Find where the given text appears and provide that cell's center as [x, y] coordinate. 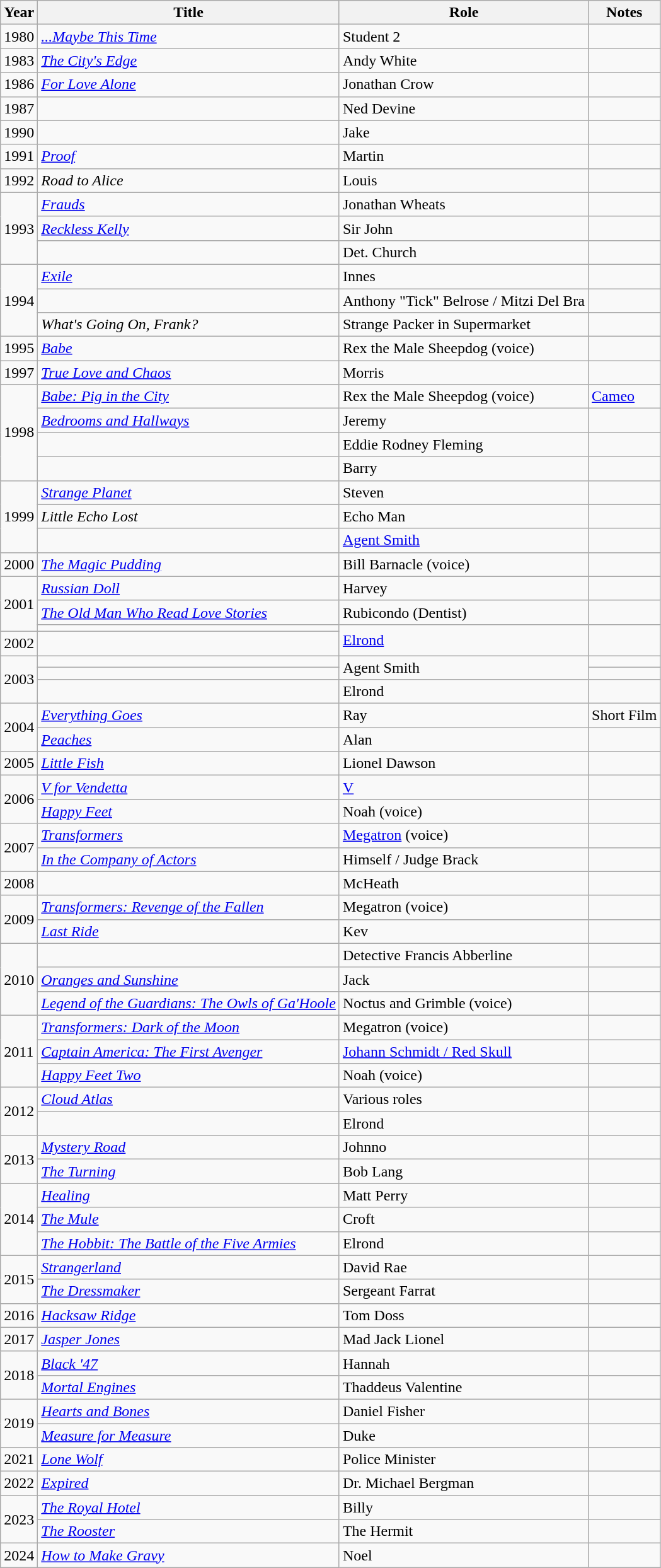
Lone Wolf [189, 1460]
2016 [19, 1315]
2004 [19, 728]
2000 [19, 564]
Louis [464, 180]
Billy [464, 1507]
Various roles [464, 1100]
Happy Feet Two [189, 1076]
Tom Doss [464, 1315]
Strange Planet [189, 492]
Sir John [464, 228]
Det. Church [464, 252]
Student 2 [464, 37]
2021 [19, 1460]
Jonathan Wheats [464, 204]
Matt Perry [464, 1195]
1980 [19, 37]
Ned Devine [464, 108]
1983 [19, 61]
Ray [464, 716]
2003 [19, 680]
David Rae [464, 1267]
2008 [19, 883]
Year [19, 13]
Oranges and Sunshine [189, 979]
Cameo [624, 397]
Kev [464, 931]
Exile [189, 276]
How to Make Gravy [189, 1555]
Daniel Fisher [464, 1411]
Himself / Judge Brack [464, 859]
Jonathan Crow [464, 84]
2002 [19, 643]
Frauds [189, 204]
Duke [464, 1436]
Road to Alice [189, 180]
2019 [19, 1423]
Morris [464, 373]
Last Ride [189, 931]
2017 [19, 1339]
Transformers [189, 835]
Martin [464, 156]
The Mule [189, 1219]
Harvey [464, 588]
...Maybe This Time [189, 37]
Notes [624, 13]
The Royal Hotel [189, 1507]
1987 [19, 108]
1990 [19, 132]
2011 [19, 1051]
2001 [19, 604]
Detective Francis Abberline [464, 955]
Mad Jack Lionel [464, 1339]
Transformers: Dark of the Moon [189, 1027]
Noel [464, 1555]
Hacksaw Ridge [189, 1315]
Everything Goes [189, 716]
Babe [189, 349]
Short Film [624, 716]
Little Echo Lost [189, 516]
2005 [19, 764]
Mystery Road [189, 1147]
Dr. Michael Bergman [464, 1484]
Lionel Dawson [464, 764]
2022 [19, 1484]
Bill Barnacle (voice) [464, 564]
1991 [19, 156]
2023 [19, 1519]
Babe: Pig in the City [189, 397]
1986 [19, 84]
1993 [19, 228]
Expired [189, 1484]
2006 [19, 799]
The Turning [189, 1171]
Johnno [464, 1147]
The Old Man Who Read Love Stories [189, 612]
Noctus and Grimble (voice) [464, 1003]
Johann Schmidt / Red Skull [464, 1051]
Hannah [464, 1363]
Innes [464, 276]
2012 [19, 1112]
McHeath [464, 883]
Jeremy [464, 421]
Measure for Measure [189, 1436]
Peaches [189, 740]
Jake [464, 132]
The Magic Pudding [189, 564]
Andy White [464, 61]
Legend of the Guardians: The Owls of Ga'Hoole [189, 1003]
The Rooster [189, 1531]
Eddie Rodney Fleming [464, 444]
Jasper Jones [189, 1339]
1992 [19, 180]
2009 [19, 919]
1999 [19, 516]
In the Company of Actors [189, 859]
Happy Feet [189, 811]
2024 [19, 1555]
The Hermit [464, 1531]
Title [189, 13]
2010 [19, 979]
Thaddeus Valentine [464, 1387]
Russian Doll [189, 588]
Role [464, 13]
Steven [464, 492]
Strange Packer in Supermarket [464, 325]
Bedrooms and Hallways [189, 421]
2014 [19, 1219]
For Love Alone [189, 84]
True Love and Chaos [189, 373]
The City's Edge [189, 61]
2015 [19, 1279]
Rubicondo (Dentist) [464, 612]
Jack [464, 979]
Barry [464, 468]
Reckless Kelly [189, 228]
Strangerland [189, 1267]
Healing [189, 1195]
The Hobbit: The Battle of the Five Armies [189, 1243]
V [464, 787]
Little Fish [189, 764]
Proof [189, 156]
1997 [19, 373]
Croft [464, 1219]
2013 [19, 1159]
2007 [19, 847]
The Dressmaker [189, 1291]
Police Minister [464, 1460]
Anthony "Tick" Belrose / Mitzi Del Bra [464, 301]
What's Going On, Frank? [189, 325]
1998 [19, 433]
Mortal Engines [189, 1387]
V for Vendetta [189, 787]
Sergeant Farrat [464, 1291]
1995 [19, 349]
Captain America: The First Avenger [189, 1051]
Black '47 [189, 1363]
Hearts and Bones [189, 1411]
Transformers: Revenge of the Fallen [189, 907]
Alan [464, 740]
Cloud Atlas [189, 1100]
Bob Lang [464, 1171]
1994 [19, 300]
Echo Man [464, 516]
2018 [19, 1375]
